Provide the [x, y] coordinate of the cell's center where the given text is located.  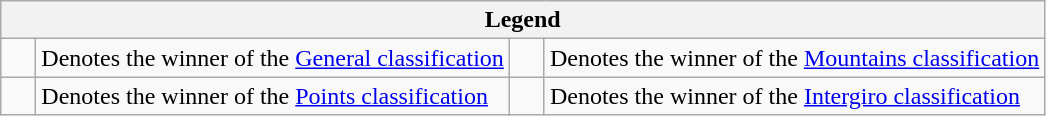
Denotes the winner of the Mountains classification [794, 58]
Denotes the winner of the Points classification [273, 96]
Denotes the winner of the General classification [273, 58]
Legend [523, 20]
Denotes the winner of the Intergiro classification [794, 96]
